Detect which cell encompasses the target text, then output its (x, y) center coordinate. 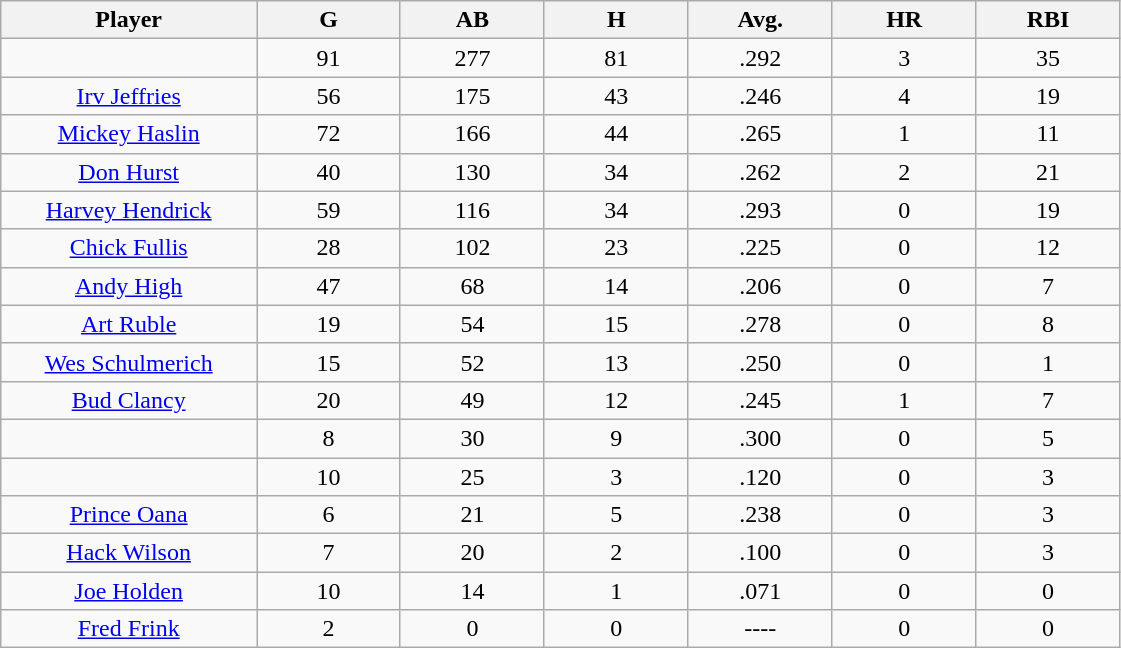
175 (472, 96)
Fred Frink (129, 629)
25 (472, 477)
44 (616, 134)
Prince Oana (129, 515)
.250 (760, 362)
116 (472, 210)
.246 (760, 96)
54 (472, 324)
.300 (760, 438)
.245 (760, 400)
Player (129, 20)
.292 (760, 58)
H (616, 20)
.100 (760, 553)
102 (472, 248)
.206 (760, 286)
28 (329, 248)
.238 (760, 515)
.262 (760, 172)
4 (904, 96)
HR (904, 20)
56 (329, 96)
59 (329, 210)
Don Hurst (129, 172)
23 (616, 248)
72 (329, 134)
47 (329, 286)
277 (472, 58)
G (329, 20)
49 (472, 400)
.265 (760, 134)
68 (472, 286)
81 (616, 58)
AB (472, 20)
30 (472, 438)
.293 (760, 210)
91 (329, 58)
35 (1048, 58)
Andy High (129, 286)
.120 (760, 477)
.071 (760, 591)
Joe Holden (129, 591)
11 (1048, 134)
166 (472, 134)
.278 (760, 324)
9 (616, 438)
---- (760, 629)
Bud Clancy (129, 400)
Harvey Hendrick (129, 210)
52 (472, 362)
6 (329, 515)
Chick Fullis (129, 248)
Wes Schulmerich (129, 362)
Mickey Haslin (129, 134)
43 (616, 96)
Hack Wilson (129, 553)
.225 (760, 248)
Avg. (760, 20)
40 (329, 172)
Irv Jeffries (129, 96)
Art Ruble (129, 324)
RBI (1048, 20)
13 (616, 362)
130 (472, 172)
